Detect which cell encompasses the target text, then output its (X, Y) center coordinate. 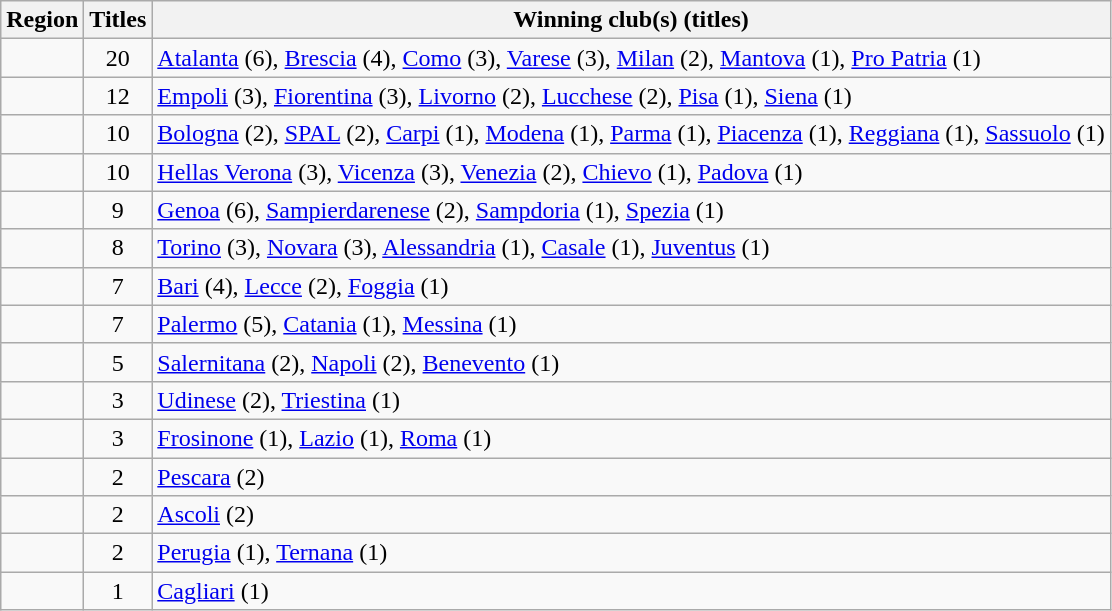
Palermo (5), Catania (1), Messina (1) (631, 324)
12 (118, 96)
Salernitana (2), Napoli (2), Benevento (1) (631, 362)
20 (118, 58)
9 (118, 210)
Cagliari (1) (631, 591)
Ascoli (2) (631, 515)
Torino (3), Novara (3), Alessandria (1), Casale (1), Juventus (1) (631, 248)
Winning club(s) (titles) (631, 20)
Bari (4), Lecce (2), Foggia (1) (631, 286)
Frosinone (1), Lazio (1), Roma (1) (631, 438)
Atalanta (6), Brescia (4), Como (3), Varese (3), Milan (2), Mantova (1), Pro Patria (1) (631, 58)
Region (42, 20)
Pescara (2) (631, 477)
8 (118, 248)
Hellas Verona (3), Vicenza (3), Venezia (2), Chievo (1), Padova (1) (631, 172)
Titles (118, 20)
Bologna (2), SPAL (2), Carpi (1), Modena (1), Parma (1), Piacenza (1), Reggiana (1), Sassuolo (1) (631, 134)
Empoli (3), Fiorentina (3), Livorno (2), Lucchese (2), Pisa (1), Siena (1) (631, 96)
1 (118, 591)
Genoa (6), Sampierdarenese (2), Sampdoria (1), Spezia (1) (631, 210)
Udinese (2), Triestina (1) (631, 400)
Perugia (1), Ternana (1) (631, 553)
5 (118, 362)
